Return the [X, Y] coordinate for the center point of the cell that contains the specified text.  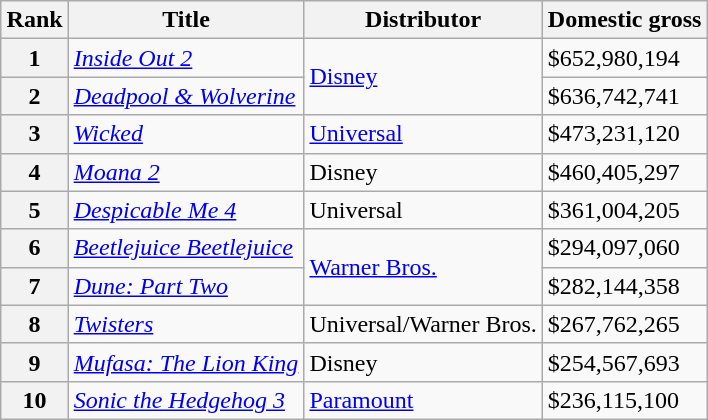
$282,144,358 [624, 286]
$254,567,693 [624, 362]
Title [186, 20]
Dune: Part Two [186, 286]
Twisters [186, 324]
$294,097,060 [624, 248]
9 [34, 362]
$636,742,741 [624, 96]
10 [34, 400]
Inside Out 2 [186, 58]
Sonic the Hedgehog 3 [186, 400]
Domestic gross [624, 20]
Beetlejuice Beetlejuice [186, 248]
$473,231,120 [624, 134]
Universal/Warner Bros. [423, 324]
Rank [34, 20]
Deadpool & Wolverine [186, 96]
1 [34, 58]
Mufasa: The Lion King [186, 362]
Despicable Me 4 [186, 210]
8 [34, 324]
Warner Bros. [423, 267]
6 [34, 248]
Paramount [423, 400]
$361,004,205 [624, 210]
5 [34, 210]
4 [34, 172]
$236,115,100 [624, 400]
$267,762,265 [624, 324]
Distributor [423, 20]
Moana 2 [186, 172]
$652,980,194 [624, 58]
3 [34, 134]
7 [34, 286]
2 [34, 96]
$460,405,297 [624, 172]
Wicked [186, 134]
